Extract the [X, Y] coordinate from the center of the cell holding the provided text.  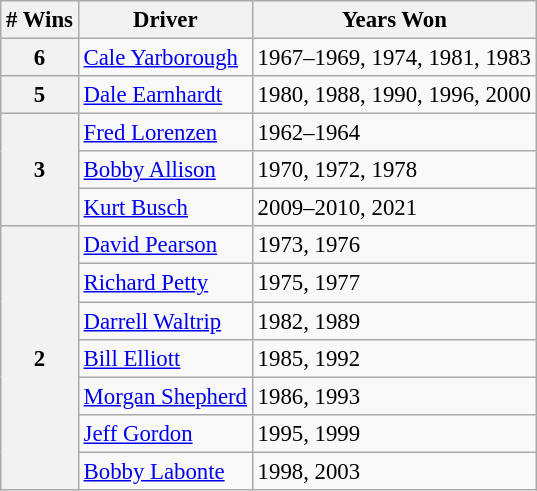
Kurt Busch [165, 208]
Cale Yarborough [165, 58]
Darrell Waltrip [165, 321]
1985, 1992 [394, 358]
Bobby Allison [165, 170]
1973, 1976 [394, 245]
1962–1964 [394, 133]
1980, 1988, 1990, 1996, 2000 [394, 95]
2 [40, 358]
Jeff Gordon [165, 433]
Years Won [394, 20]
3 [40, 170]
1982, 1989 [394, 321]
Bobby Labonte [165, 471]
2009–2010, 2021 [394, 208]
Morgan Shepherd [165, 396]
1970, 1972, 1978 [394, 170]
Driver [165, 20]
Bill Elliott [165, 358]
5 [40, 95]
Fred Lorenzen [165, 133]
1998, 2003 [394, 471]
Richard Petty [165, 283]
1975, 1977 [394, 283]
David Pearson [165, 245]
1986, 1993 [394, 396]
# Wins [40, 20]
Dale Earnhardt [165, 95]
6 [40, 58]
1967–1969, 1974, 1981, 1983 [394, 58]
1995, 1999 [394, 433]
